Return the (x, y) coordinate for the center point of the cell that contains the specified text.  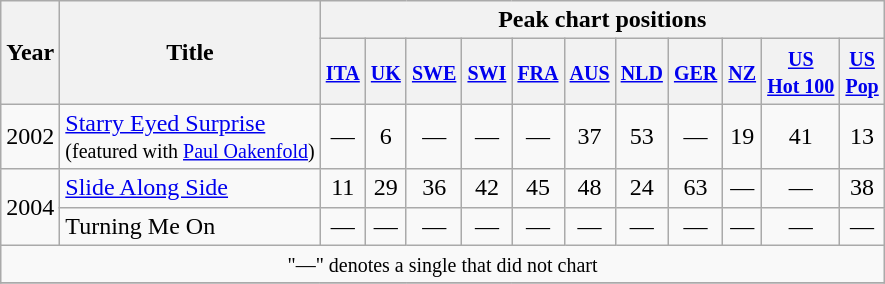
GER (695, 72)
SWE (434, 72)
NZ (742, 72)
37 (590, 136)
41 (801, 136)
42 (487, 188)
FRA (538, 72)
19 (742, 136)
2002 (30, 136)
US Hot 100 (801, 72)
Year (30, 52)
2004 (30, 207)
36 (434, 188)
11 (342, 188)
UK (386, 72)
6 (386, 136)
48 (590, 188)
ITA (342, 72)
53 (642, 136)
US Pop (862, 72)
45 (538, 188)
SWI (487, 72)
63 (695, 188)
13 (862, 136)
"—" denotes a single that did not chart (443, 264)
24 (642, 188)
29 (386, 188)
NLD (642, 72)
Slide Along Side (190, 188)
Title (190, 52)
Turning Me On (190, 226)
Starry Eyed Surprise(featured with Paul Oakenfold) (190, 136)
38 (862, 188)
Peak chart positions (602, 20)
AUS (590, 72)
